Locate the cell with the specified text and output its (x, y) center coordinate. 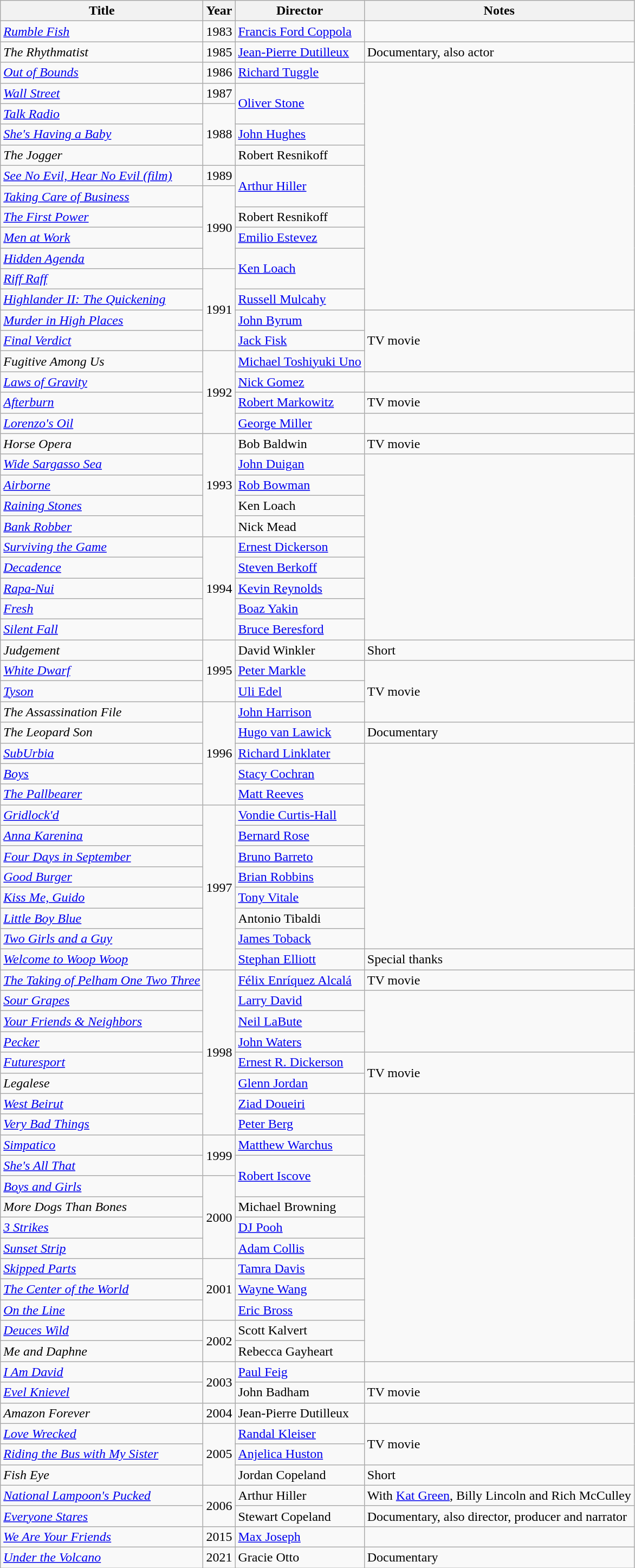
Documentary, also actor (499, 52)
Eric Bross (300, 1310)
Bob Baldwin (300, 444)
Michael Toshiyuki Uno (300, 361)
Scott Kalvert (300, 1331)
Rob Bowman (300, 485)
Paul Feig (300, 1372)
Glenn Jordan (300, 1083)
Skipped Parts (102, 1269)
We Are Your Friends (102, 1537)
Under the Volcano (102, 1557)
3 Strikes (102, 1227)
John Waters (300, 1042)
Bank Robber (102, 526)
Bruno Barreto (300, 856)
With Kat Green, Billy Lincoln and Rich McCulley (499, 1495)
David Winkler (300, 650)
The Center of the World (102, 1290)
The Leopard Son (102, 733)
Riff Raff (102, 279)
Documentary, also director, producer and narrator (499, 1516)
See No Evil, Hear No Evil (film) (102, 176)
Your Friends & Neighbors (102, 1021)
The First Power (102, 217)
Very Bad Things (102, 1124)
Deuces Wild (102, 1331)
Stacy Cochran (300, 774)
I Am David (102, 1372)
On the Line (102, 1310)
Oliver Stone (300, 103)
Antonio Tibaldi (300, 918)
Emilio Estevez (300, 237)
1997 (219, 887)
Uli Edel (300, 691)
Nick Gomez (300, 382)
Max Joseph (300, 1537)
Rumble Fish (102, 31)
Anna Karenina (102, 835)
Fresh (102, 609)
2005 (219, 1454)
Evel Knievel (102, 1392)
1989 (219, 176)
The Taking of Pelham One Two Three (102, 980)
Two Girls and a Guy (102, 939)
Silent Fall (102, 630)
Laws of Gravity (102, 382)
Adam Collis (300, 1248)
Welcome to Woop Woop (102, 960)
John Badham (300, 1392)
Kevin Reynolds (300, 588)
Rapa-Nui (102, 588)
The Assassination File (102, 712)
1990 (219, 227)
Horse Opera (102, 444)
Decadence (102, 567)
Michael Browning (300, 1207)
Love Wrecked (102, 1434)
Hugo van Lawick (300, 733)
DJ Pooh (300, 1227)
Legalese (102, 1083)
Bruce Beresford (300, 630)
2002 (219, 1341)
Talk Radio (102, 114)
Men at Work (102, 237)
Kiss Me, Guido (102, 897)
Lorenzo's Oil (102, 423)
Francis Ford Coppola (300, 31)
Matthew Warchus (300, 1145)
2004 (219, 1413)
George Miller (300, 423)
1999 (219, 1155)
Tyson (102, 691)
National Lampoon's Pucked (102, 1495)
Little Boy Blue (102, 918)
2000 (219, 1217)
The Jogger (102, 155)
West Beirut (102, 1104)
1998 (219, 1052)
Afterburn (102, 403)
Randal Kleiser (300, 1434)
2003 (219, 1382)
Jack Fisk (300, 341)
Ziad Doueiri (300, 1104)
John Duigan (300, 464)
Pecker (102, 1042)
Wide Sargasso Sea (102, 464)
Fish Eye (102, 1475)
Nick Mead (300, 526)
Riding the Bus with My Sister (102, 1454)
Amazon Forever (102, 1413)
Matt Reeves (300, 794)
Taking Care of Business (102, 196)
Vondie Curtis-Hall (300, 815)
The Rhythmatist (102, 52)
Gridlock'd (102, 815)
Murder in High Places (102, 320)
Steven Berkoff (300, 567)
Richard Linklater (300, 753)
1992 (219, 392)
Neil LaBute (300, 1021)
Four Days in September (102, 856)
2015 (219, 1537)
She's Having a Baby (102, 134)
Surviving the Game (102, 547)
Sunset Strip (102, 1248)
Richard Tuggle (300, 73)
Boaz Yakin (300, 609)
Peter Markle (300, 671)
2006 (219, 1506)
Jordan Copeland (300, 1475)
Out of Bounds (102, 73)
1986 (219, 73)
Title (102, 11)
1994 (219, 588)
Gracie Otto (300, 1557)
Simpatico (102, 1145)
Brian Robbins (300, 877)
Rebecca Gayheart (300, 1351)
Futuresport (102, 1062)
Notes (499, 11)
1987 (219, 93)
Larry David (300, 1001)
Raining Stones (102, 506)
2021 (219, 1557)
Russell Mulcahy (300, 300)
Ernest R. Dickerson (300, 1062)
Félix Enríquez Alcalá (300, 980)
Airborne (102, 485)
Wayne Wang (300, 1290)
Robert Iscove (300, 1176)
1988 (219, 134)
More Dogs Than Bones (102, 1207)
Hidden Agenda (102, 258)
Tamra Davis (300, 1269)
1995 (219, 671)
2001 (219, 1290)
Good Burger (102, 877)
Special thanks (499, 960)
Fugitive Among Us (102, 361)
1993 (219, 485)
1996 (219, 753)
Sour Grapes (102, 1001)
She's All That (102, 1165)
1991 (219, 310)
White Dwarf (102, 671)
Boys and Girls (102, 1186)
Peter Berg (300, 1124)
1985 (219, 52)
Judgement (102, 650)
Year (219, 11)
John Hughes (300, 134)
1983 (219, 31)
Anjelica Huston (300, 1454)
James Toback (300, 939)
Wall Street (102, 93)
Boys (102, 774)
John Harrison (300, 712)
Highlander II: The Quickening (102, 300)
Final Verdict (102, 341)
The Pallbearer (102, 794)
Stephan Elliott (300, 960)
Tony Vitale (300, 897)
Me and Daphne (102, 1351)
Stewart Copeland (300, 1516)
John Byrum (300, 320)
Ernest Dickerson (300, 547)
Bernard Rose (300, 835)
Everyone Stares (102, 1516)
Director (300, 11)
SubUrbia (102, 753)
Robert Markowitz (300, 403)
